Search for the cell housing the specified text and yield its (x, y) center coordinate. 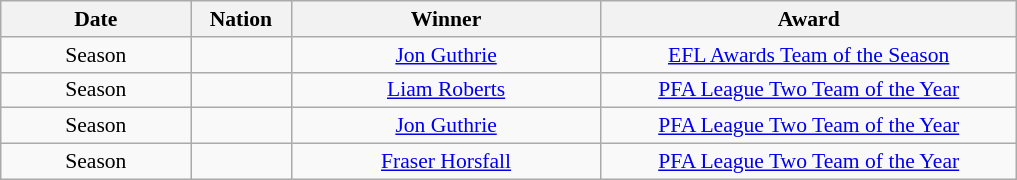
Award (808, 19)
EFL Awards Team of the Season (808, 55)
Date (96, 19)
Winner (446, 19)
Fraser Horsfall (446, 162)
Nation (241, 19)
Liam Roberts (446, 90)
